Detect which cell encompasses the target text, then output its [x, y] center coordinate. 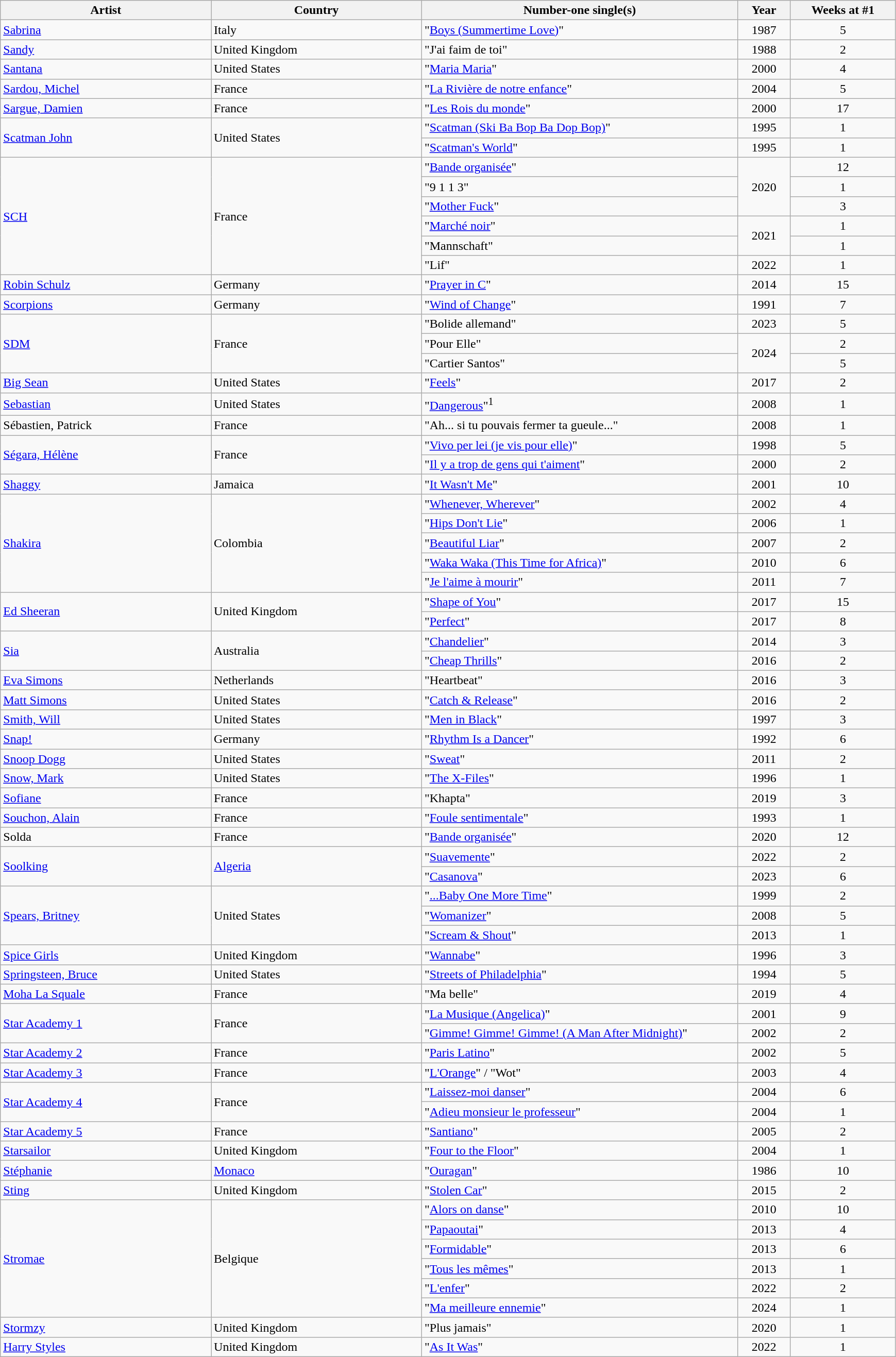
Sardou, Michel [106, 89]
Souchon, Alain [106, 818]
Italy [316, 30]
"Gimme! Gimme! Gimme! (A Man After Midnight)" [579, 1033]
1991 [764, 304]
17 [843, 108]
SDM [106, 344]
"Adieu monsieur le professeur" [579, 1112]
"Feels" [579, 383]
"Scatman's World" [579, 147]
Stromae [106, 1259]
Sébastien, Patrick [106, 426]
"Ma belle" [579, 994]
"Streets of Philadelphia" [579, 974]
Australia [316, 651]
1994 [764, 974]
Moha La Squale [106, 994]
"...Baby One More Time" [579, 896]
"Papaoutai" [579, 1229]
"Mother Fuck" [579, 206]
2005 [764, 1131]
"La Musique (Angelica)" [579, 1013]
"Stolen Car" [579, 1190]
Star Academy 5 [106, 1131]
Weeks at #1 [843, 10]
Jamaica [316, 484]
"Les Rois du monde" [579, 108]
"As It Was" [579, 1347]
"Whenever, Wherever" [579, 504]
Eva Simons [106, 680]
Ed Sheeran [106, 612]
"Mannschaft" [579, 246]
Soolking [106, 867]
Snap! [106, 739]
"Men in Black" [579, 719]
"Foule sentimentale" [579, 818]
"Casanova" [579, 876]
"Vivo per lei (je vis pour elle)" [579, 445]
Shaggy [106, 484]
1998 [764, 445]
"J'ai faim de toi" [579, 49]
"Ma meilleure ennemie" [579, 1308]
Number-one single(s) [579, 10]
Star Academy 1 [106, 1023]
Netherlands [316, 680]
"Tous les mêmes" [579, 1268]
SCH [106, 216]
Spears, Britney [106, 915]
"Khapta" [579, 798]
Monaco [316, 1171]
Year [764, 10]
Artist [106, 10]
"Lif" [579, 265]
Scorpions [106, 304]
"Rhythm Is a Dancer" [579, 739]
"Je l'aime à mourir" [579, 582]
1999 [764, 896]
Santana [106, 69]
Stéphanie [106, 1171]
Sting [106, 1190]
"Perfect" [579, 621]
Belgique [316, 1259]
Star Academy 2 [106, 1053]
Star Academy 3 [106, 1073]
Big Sean [106, 383]
1988 [764, 49]
"Waka Waka (This Time for Africa)" [579, 563]
"Pour Elle" [579, 344]
"Shape of You" [579, 602]
Star Academy 4 [106, 1102]
Ségara, Hélène [106, 455]
Snow, Mark [106, 778]
Sebastian [106, 404]
1986 [764, 1171]
"Chandelier" [579, 641]
"Cartier Santos" [579, 363]
"Il y a trop de gens qui t'aiment" [579, 465]
"Ouragan" [579, 1171]
1997 [764, 719]
"Womanizer" [579, 915]
"Wind of Change" [579, 304]
"Cheap Thrills" [579, 660]
Country [316, 10]
Harry Styles [106, 1347]
"Scream & Shout" [579, 935]
"Heartbeat" [579, 680]
"Prayer in C" [579, 285]
"Scatman (Ski Ba Bop Ba Dop Bop)" [579, 128]
2015 [764, 1190]
Springsteen, Bruce [106, 974]
"Hips Don't Lie" [579, 523]
"L'enfer" [579, 1288]
Solda [106, 837]
Sandy [106, 49]
Sargue, Damien [106, 108]
"Bolide allemand" [579, 324]
Colombia [316, 543]
"Santiano" [579, 1131]
"Paris Latino" [579, 1053]
"Suavemente" [579, 857]
2006 [764, 523]
Starsailor [106, 1151]
"9 1 1 3" [579, 186]
Snoop Dogg [106, 759]
Scatman John [106, 138]
"Dangerous"1 [579, 404]
Sofiane [106, 798]
"Laissez-moi danser" [579, 1092]
"L'Orange" / "Wot" [579, 1073]
2007 [764, 543]
Shakira [106, 543]
Spice Girls [106, 955]
Sabrina [106, 30]
1992 [764, 739]
"Boys (Summertime Love)" [579, 30]
1987 [764, 30]
9 [843, 1013]
8 [843, 621]
2021 [764, 235]
Matt Simons [106, 700]
"Ah... si tu pouvais fermer ta gueule..." [579, 426]
"Sweat" [579, 759]
"Marché noir" [579, 226]
"La Rivière de notre enfance" [579, 89]
"Four to the Floor" [579, 1151]
"Catch & Release" [579, 700]
Sia [106, 651]
1993 [764, 818]
2003 [764, 1073]
"Wannabe" [579, 955]
Smith, Will [106, 719]
"Maria Maria" [579, 69]
Algeria [316, 867]
"The X-Files" [579, 778]
Robin Schulz [106, 285]
"Alors on danse" [579, 1210]
"Formidable" [579, 1249]
Stormzy [106, 1327]
"It Wasn't Me" [579, 484]
"Beautiful Liar" [579, 543]
"Plus jamais" [579, 1327]
